Search for the cell housing the specified text and yield its [x, y] center coordinate. 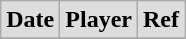
Ref [160, 20]
Player [99, 20]
Date [30, 20]
